Extract the (X, Y) coordinate from the center of the cell holding the provided text.  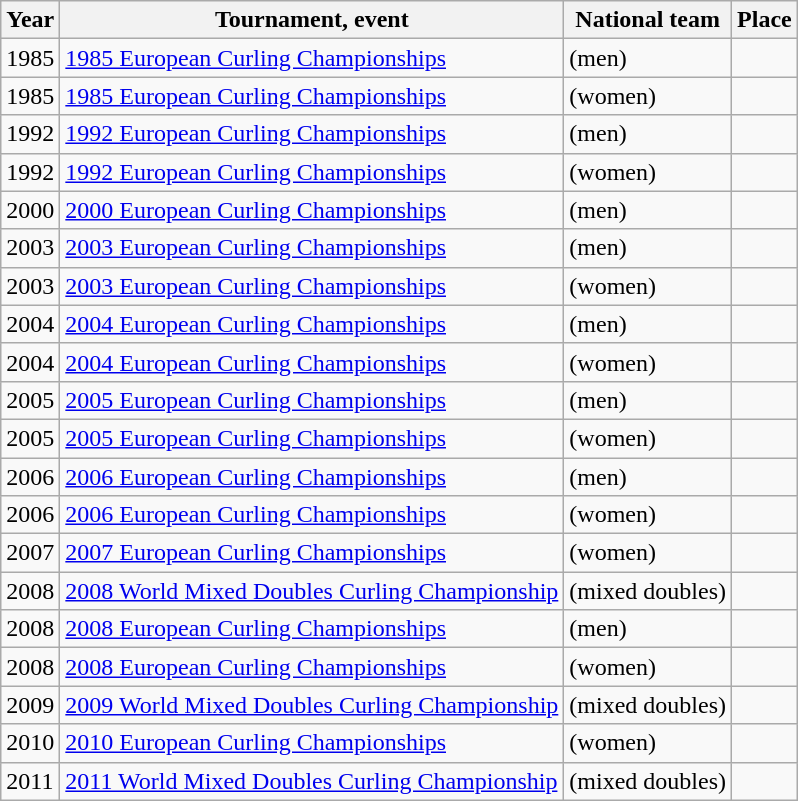
2008 World Mixed Doubles Curling Championship (312, 591)
2009 World Mixed Doubles Curling Championship (312, 705)
2011 (30, 781)
Year (30, 20)
National team (648, 20)
2000 (30, 210)
2010 European Curling Championships (312, 743)
2000 European Curling Championships (312, 210)
Place (765, 20)
2007 European Curling Championships (312, 553)
2010 (30, 743)
Tournament, event (312, 20)
2011 World Mixed Doubles Curling Championship (312, 781)
2007 (30, 553)
2009 (30, 705)
